Search for the cell housing the specified text and yield its [x, y] center coordinate. 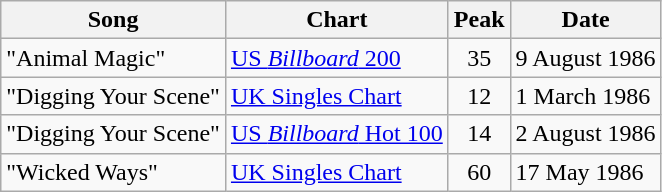
Chart [336, 20]
Date [586, 20]
35 [479, 58]
60 [479, 172]
17 May 1986 [586, 172]
14 [479, 134]
"Wicked Ways" [114, 172]
9 August 1986 [586, 58]
Song [114, 20]
US Billboard Hot 100 [336, 134]
12 [479, 96]
"Animal Magic" [114, 58]
1 March 1986 [586, 96]
US Billboard 200 [336, 58]
Peak [479, 20]
2 August 1986 [586, 134]
